Output the (X, Y) coordinate of the center of the cell containing the given text.  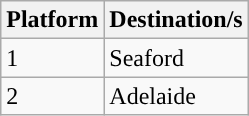
Seaford (176, 58)
2 (52, 96)
Destination/s (176, 20)
Adelaide (176, 96)
1 (52, 58)
Platform (52, 20)
